Determine the (X, Y) coordinate at the center of the cell enclosing the given text.  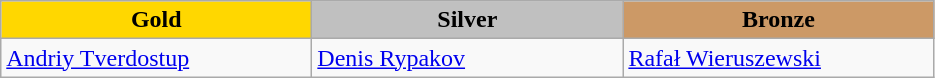
Andriy Tverdostup (156, 58)
Rafał Wieruszewski (778, 58)
Bronze (778, 20)
Silver (468, 20)
Gold (156, 20)
Denis Rypakov (468, 58)
